Find where the given text appears and provide that cell's center as [X, Y] coordinate. 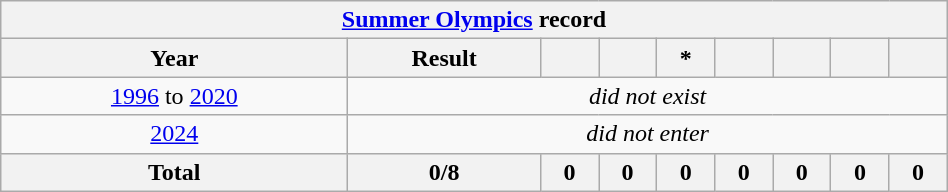
2024 [174, 134]
Result [444, 58]
* [686, 58]
1996 to 2020 [174, 96]
Summer Olympics record [474, 20]
did not enter [648, 134]
Year [174, 58]
Total [174, 172]
0/8 [444, 172]
did not exist [648, 96]
